Identify which cell holds the provided text, then report its [X, Y] central coordinate. 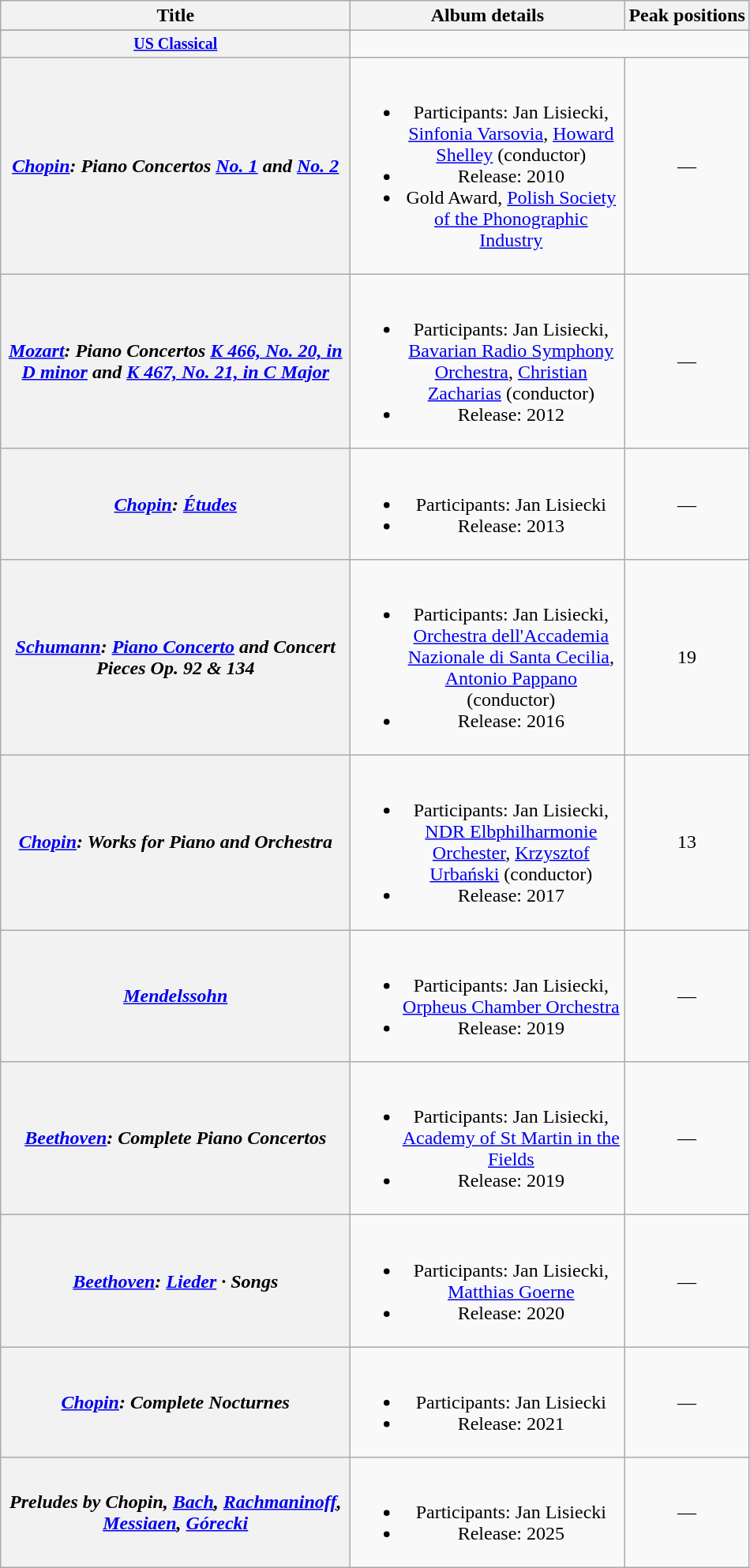
US Classical [175, 44]
Title [175, 16]
Participants: Jan Lisiecki, Academy of St Martin in the FieldsRelease: 2019 [488, 1138]
Mozart: Piano Concertos K 466, No. 20, in D minor and K 467, No. 21, in C Major [175, 362]
Participants: Jan Lisiecki, Bavarian Radio Symphony Orchestra, Christian Zacharias (conductor)Release: 2012 [488, 362]
19 [687, 657]
Peak positions [687, 16]
Participants: Jan LisieckiRelease: 2013 [488, 504]
Participants: Jan LisieckiRelease: 2025 [488, 1513]
Beethoven: Lieder · Songs [175, 1281]
Album details [488, 16]
Participants: Jan Lisiecki, Sinfonia Varsovia, Howard Shelley (conductor)Release: 2010Gold Award, Polish Society of the Phonographic Industry [488, 166]
Participants: Jan Lisiecki, Matthias GoerneRelease: 2020 [488, 1281]
Chopin: Piano Concertos No. 1 and No. 2 [175, 166]
13 [687, 843]
Participants: Jan Lisiecki, Orpheus Chamber OrchestraRelease: 2019 [488, 996]
Participants: Jan LisieckiRelease: 2021 [488, 1402]
Participants: Jan Lisiecki, NDR Elbphilharmonie Orchester, Krzysztof Urbański (conductor)Release: 2017 [488, 843]
Chopin: Études [175, 504]
Participants: Jan Lisiecki, Orchestra dell'Accademia Nazionale di Santa Cecilia, Antonio Pappano (conductor)Release: 2016 [488, 657]
Chopin: Works for Piano and Orchestra [175, 843]
Beethoven: Complete Piano Concertos [175, 1138]
Chopin: Complete Nocturnes [175, 1402]
Mendelssohn [175, 996]
Preludes by Chopin, Bach, Rachmaninoff, Messiaen, Górecki [175, 1513]
Schumann: Piano Concerto and Concert Pieces Op. 92 & 134 [175, 657]
